Return the (x, y) coordinate for the center point of the cell that contains the specified text.  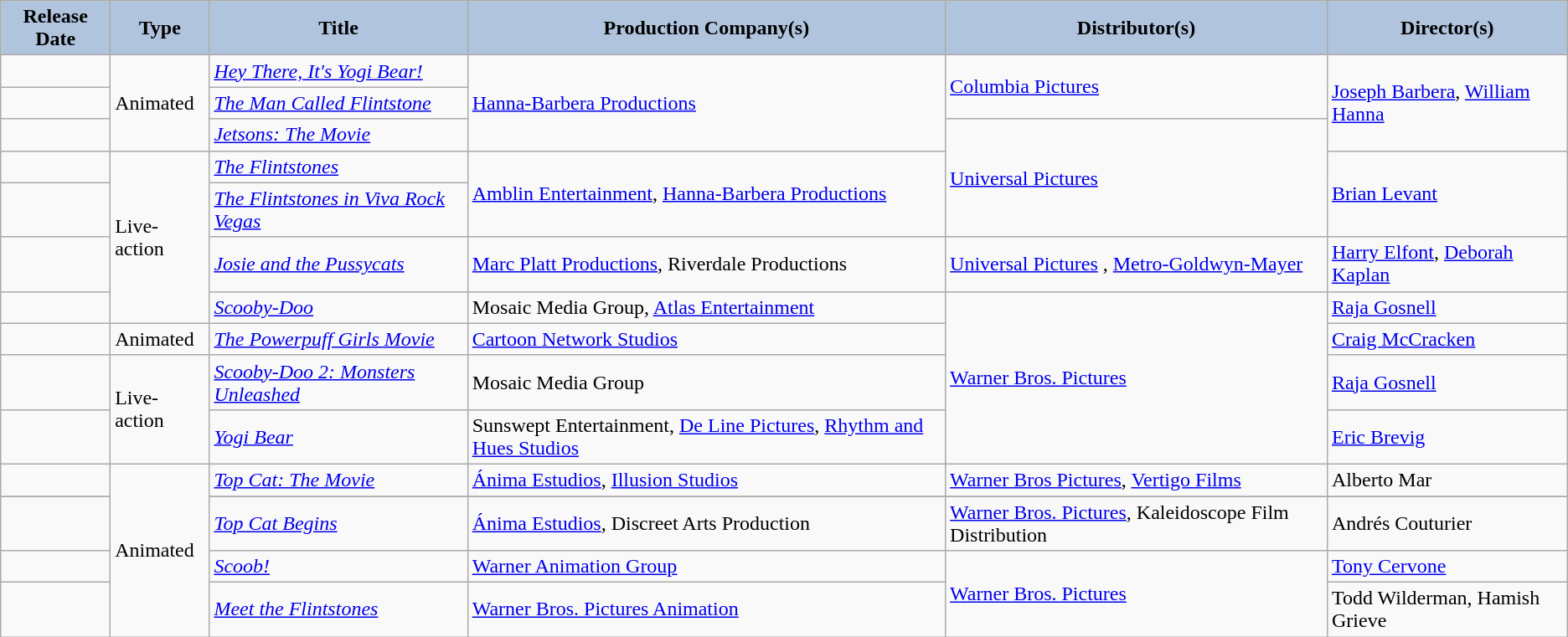
Jetsons: The Movie (338, 135)
Cartoon Network Studios (706, 339)
Top Cat Begins (338, 522)
Brian Levant (1447, 194)
Mosaic Media Group (706, 382)
Joseph Barbera, William Hanna (1447, 103)
Scooby-Doo (338, 307)
The Man Called Flintstone (338, 103)
Top Cat: The Movie (338, 480)
The Powerpuff Girls Movie (338, 339)
Meet the Flintstones (338, 609)
Release Date (55, 28)
Josie and the Pussycats (338, 265)
Director(s) (1447, 28)
The Flintstones (338, 167)
Warner Bros. Pictures, Kaleidoscope Film Distribution (1137, 522)
Amblin Entertainment, Hanna-Barbera Productions (706, 194)
Production Company(s) (706, 28)
Columbia Pictures (1137, 87)
Alberto Mar (1447, 480)
Universal Pictures (1137, 177)
Scoob! (338, 567)
Scooby-Doo 2: Monsters Unleashed (338, 382)
Warner Bros. Pictures Animation (706, 609)
Marc Platt Productions, Riverdale Productions (706, 265)
Andrés Couturier (1447, 522)
Ánima Estudios, Illusion Studios (706, 480)
Yogi Bear (338, 437)
Hanna-Barbera Productions (706, 103)
Harry Elfont, Deborah Kaplan (1447, 265)
Universal Pictures , Metro-Goldwyn-Mayer (1137, 265)
Distributor(s) (1137, 28)
The Flintstones in Viva Rock Vegas (338, 209)
Hey There, It's Yogi Bear! (338, 71)
Todd Wilderman, Hamish Grieve (1447, 609)
Mosaic Media Group, Atlas Entertainment (706, 307)
Eric Brevig (1447, 437)
Ánima Estudios, Discreet Arts Production (706, 522)
Title (338, 28)
Type (160, 28)
Sunswept Entertainment, De Line Pictures, Rhythm and Hues Studios (706, 437)
Warner Bros Pictures, Vertigo Films (1137, 480)
Craig McCracken (1447, 339)
Warner Animation Group (706, 567)
Tony Cervone (1447, 567)
